Identify which cell holds the provided text, then report its [X, Y] central coordinate. 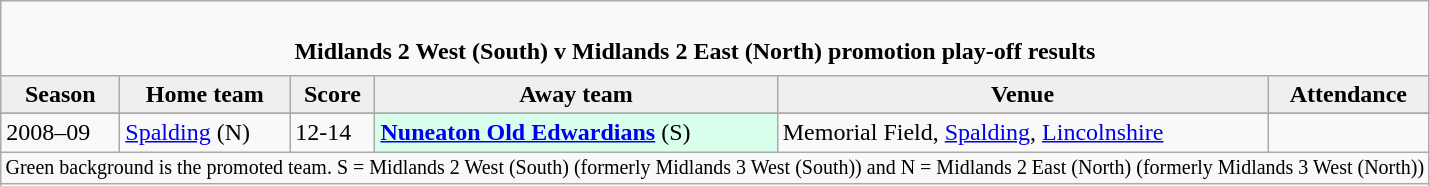
Home team [205, 94]
Venue [1022, 94]
Season [60, 94]
Score [332, 94]
Away team [576, 94]
Nuneaton Old Edwardians (S) [576, 132]
12-14 [332, 132]
Memorial Field, Spalding, Lincolnshire [1022, 132]
2008–09 [60, 132]
Spalding (N) [205, 132]
Attendance [1348, 94]
